Capture the cell that displays the provided text and extract its [X, Y] central coordinate. 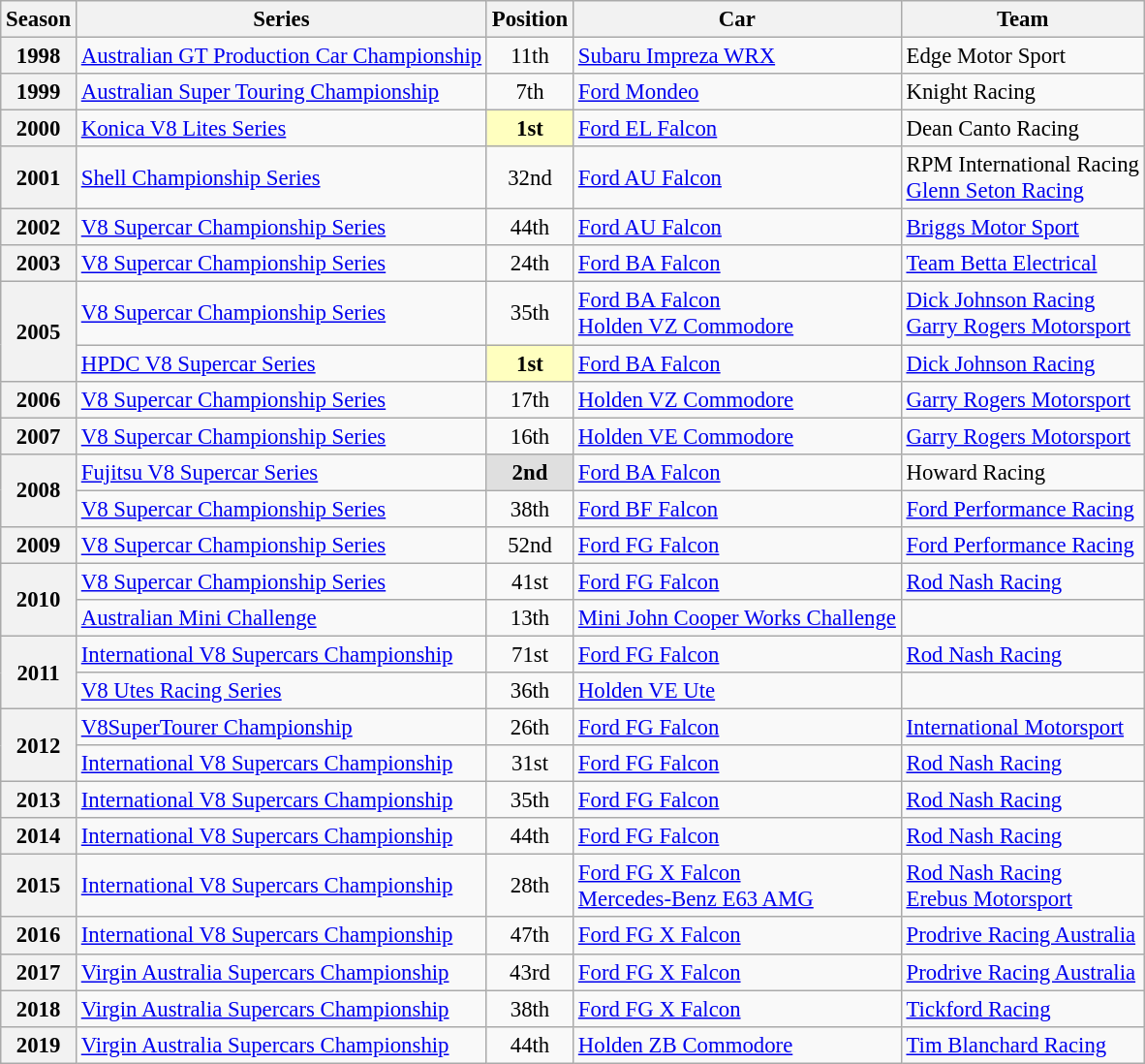
Series [281, 19]
28th [529, 886]
Season [39, 19]
2009 [39, 546]
16th [529, 436]
2018 [39, 1009]
2nd [529, 472]
Tim Blanchard Racing [1023, 1045]
2019 [39, 1045]
2014 [39, 836]
Ford BF Falcon [738, 509]
International Motorsport [1023, 728]
Dick Johnson Racing [1023, 363]
Holden ZB Commodore [738, 1045]
Car [738, 19]
Howard Racing [1023, 472]
2003 [39, 265]
71st [529, 654]
2007 [39, 436]
Knight Racing [1023, 92]
Tickford Racing [1023, 1009]
26th [529, 728]
Holden VE Commodore [738, 436]
11th [529, 56]
Subaru Impreza WRX [738, 56]
2008 [39, 490]
31st [529, 764]
Ford FG X FalconMercedes-Benz E63 AMG [738, 886]
Holden VZ Commodore [738, 399]
52nd [529, 546]
Australian GT Production Car Championship [281, 56]
17th [529, 399]
2017 [39, 972]
32nd [529, 178]
2011 [39, 673]
47th [529, 936]
2005 [39, 331]
36th [529, 691]
HPDC V8 Supercar Series [281, 363]
Ford BA FalconHolden VZ Commodore [738, 314]
Australian Mini Challenge [281, 618]
Dean Canto Racing [1023, 129]
2001 [39, 178]
Konica V8 Lites Series [281, 129]
Team Betta Electrical [1023, 265]
2013 [39, 800]
43rd [529, 972]
24th [529, 265]
2012 [39, 746]
Australian Super Touring Championship [281, 92]
13th [529, 618]
Briggs Motor Sport [1023, 228]
Ford EL Falcon [738, 129]
RPM International RacingGlenn Seton Racing [1023, 178]
Edge Motor Sport [1023, 56]
Holden VE Ute [738, 691]
2016 [39, 936]
2015 [39, 886]
2010 [39, 599]
1999 [39, 92]
1998 [39, 56]
Ford Mondeo [738, 92]
7th [529, 92]
41st [529, 581]
Dick Johnson RacingGarry Rogers Motorsport [1023, 314]
Rod Nash RacingErebus Motorsport [1023, 886]
2006 [39, 399]
Team [1023, 19]
Mini John Cooper Works Challenge [738, 618]
2000 [39, 129]
V8 Utes Racing Series [281, 691]
2002 [39, 228]
Shell Championship Series [281, 178]
V8SuperTourer Championship [281, 728]
Position [529, 19]
Fujitsu V8 Supercar Series [281, 472]
